Detect which cell encompasses the target text, then output its (x, y) center coordinate. 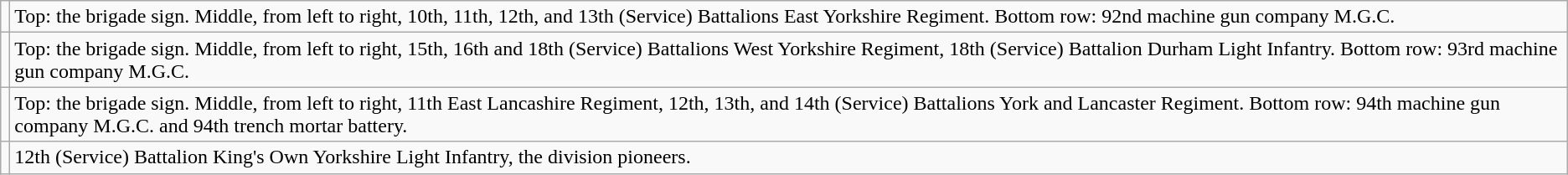
12th (Service) Battalion King's Own Yorkshire Light Infantry, the division pioneers. (789, 157)
